Determine the [x, y] coordinate at the center of the cell enclosing the given text.  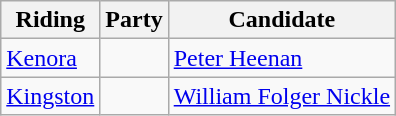
Kingston [50, 96]
Candidate [282, 20]
Peter Heenan [282, 58]
Kenora [50, 58]
Riding [50, 20]
Party [134, 20]
William Folger Nickle [282, 96]
